Pinpoint the cell where the given text exists, returning its (x, y) midpoint coordinate. 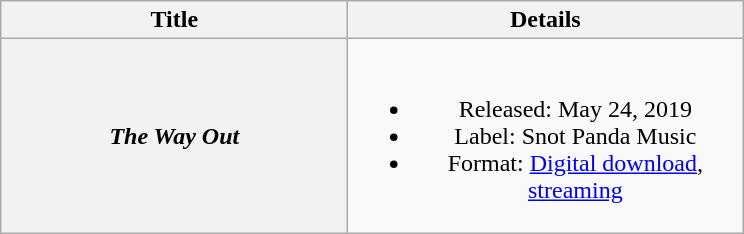
Released: May 24, 2019Label: Snot Panda MusicFormat: Digital download, streaming (546, 136)
Title (174, 20)
The Way Out (174, 136)
Details (546, 20)
